Detect which cell encompasses the target text, then output its [x, y] center coordinate. 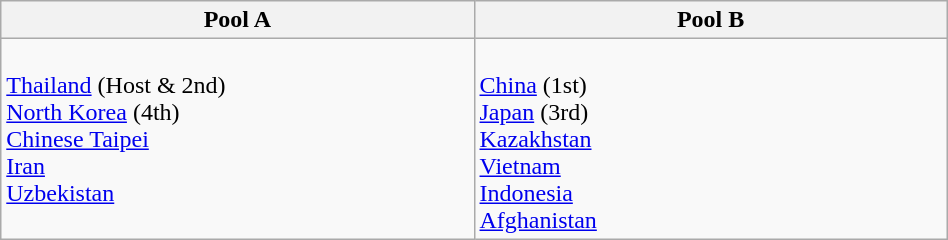
Pool A [238, 20]
China (1st) Japan (3rd) Kazakhstan Vietnam Indonesia Afghanistan [710, 139]
Thailand (Host & 2nd) North Korea (4th) Chinese Taipei Iran Uzbekistan [238, 139]
Pool B [710, 20]
